Identify which cell holds the provided text, then report its (X, Y) central coordinate. 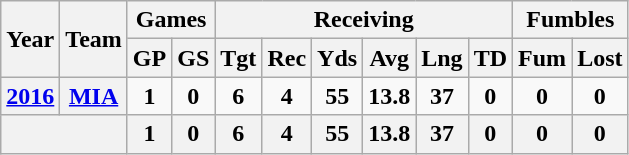
Rec (287, 58)
Lng (442, 58)
MIA (94, 96)
Year (30, 39)
Fumbles (570, 20)
Fum (542, 58)
Lost (600, 58)
Receiving (364, 20)
2016 (30, 96)
Yds (338, 58)
GS (194, 58)
GP (149, 58)
Tgt (238, 58)
Games (170, 20)
Team (94, 39)
Avg (390, 58)
TD (490, 58)
